Scan for the cell matching the given text and deliver its [X, Y] coordinate at center. 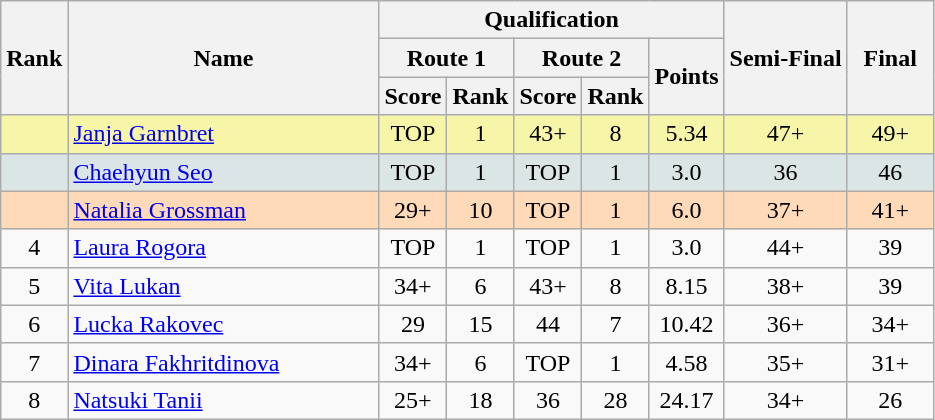
35+ [786, 362]
Name [224, 58]
Laura Rogora [224, 248]
46 [890, 172]
Natalia Grossman [224, 210]
Route 1 [446, 58]
Dinara Fakhritdinova [224, 362]
10.42 [686, 324]
31+ [890, 362]
41+ [890, 210]
26 [890, 400]
Natsuki Tanii [224, 400]
4 [34, 248]
Semi-Final [786, 58]
15 [480, 324]
Qualification [552, 20]
29 [413, 324]
Final [890, 58]
38+ [786, 286]
37+ [786, 210]
5.34 [686, 134]
Lucka Rakovec [224, 324]
Route 2 [582, 58]
10 [480, 210]
49+ [890, 134]
6.0 [686, 210]
5 [34, 286]
25+ [413, 400]
18 [480, 400]
44 [548, 324]
29+ [413, 210]
Chaehyun Seo [224, 172]
44+ [786, 248]
Points [686, 77]
47+ [786, 134]
28 [616, 400]
8.15 [686, 286]
Vita Lukan [224, 286]
36+ [786, 324]
4.58 [686, 362]
24.17 [686, 400]
Janja Garnbret [224, 134]
